Find where the given text appears and provide that cell's center as [X, Y] coordinate. 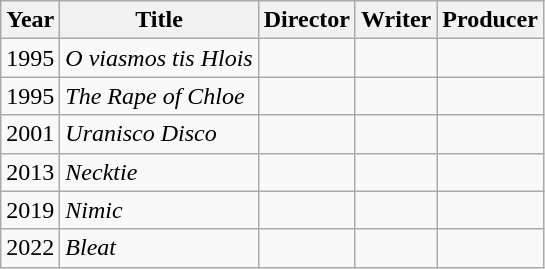
2013 [30, 172]
Nimic [159, 210]
Producer [490, 20]
Bleat [159, 248]
The Rape of Chloe [159, 96]
Necktie [159, 172]
O viasmos tis Hlois [159, 58]
2022 [30, 248]
Year [30, 20]
Writer [396, 20]
Uranisco Disco [159, 134]
Director [306, 20]
Title [159, 20]
2001 [30, 134]
2019 [30, 210]
